Return [X, Y] of the center of cell containing provided text 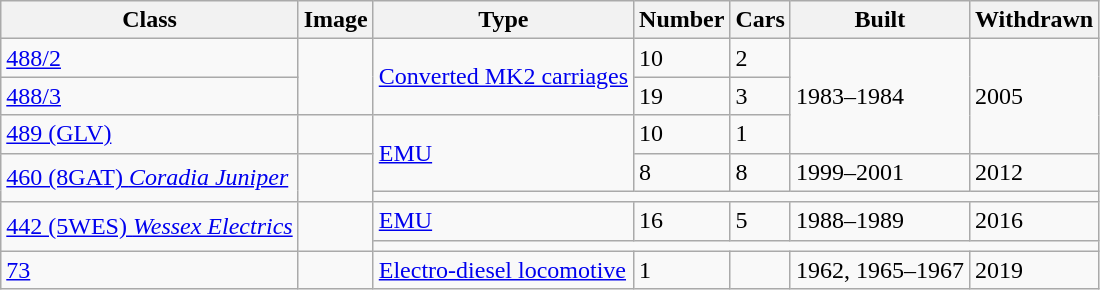
2 [760, 58]
2005 [1034, 96]
1962, 1965–1967 [880, 270]
Withdrawn [1034, 20]
3 [760, 96]
Image [336, 20]
2016 [1034, 221]
2019 [1034, 270]
19 [682, 96]
1988–1989 [880, 221]
1999–2001 [880, 172]
488/2 [150, 58]
5 [760, 221]
Type [503, 20]
488/3 [150, 96]
Converted MK2 carriages [503, 77]
Cars [760, 20]
1983–1984 [880, 96]
Electro-diesel locomotive [503, 270]
460 (8GAT) Coradia Juniper [150, 178]
442 (5WES) Wessex Electrics [150, 226]
2012 [1034, 172]
16 [682, 221]
Class [150, 20]
73 [150, 270]
Number [682, 20]
489 (GLV) [150, 134]
Built [880, 20]
